Output the (x, y) coordinate of the center of the cell containing the given text.  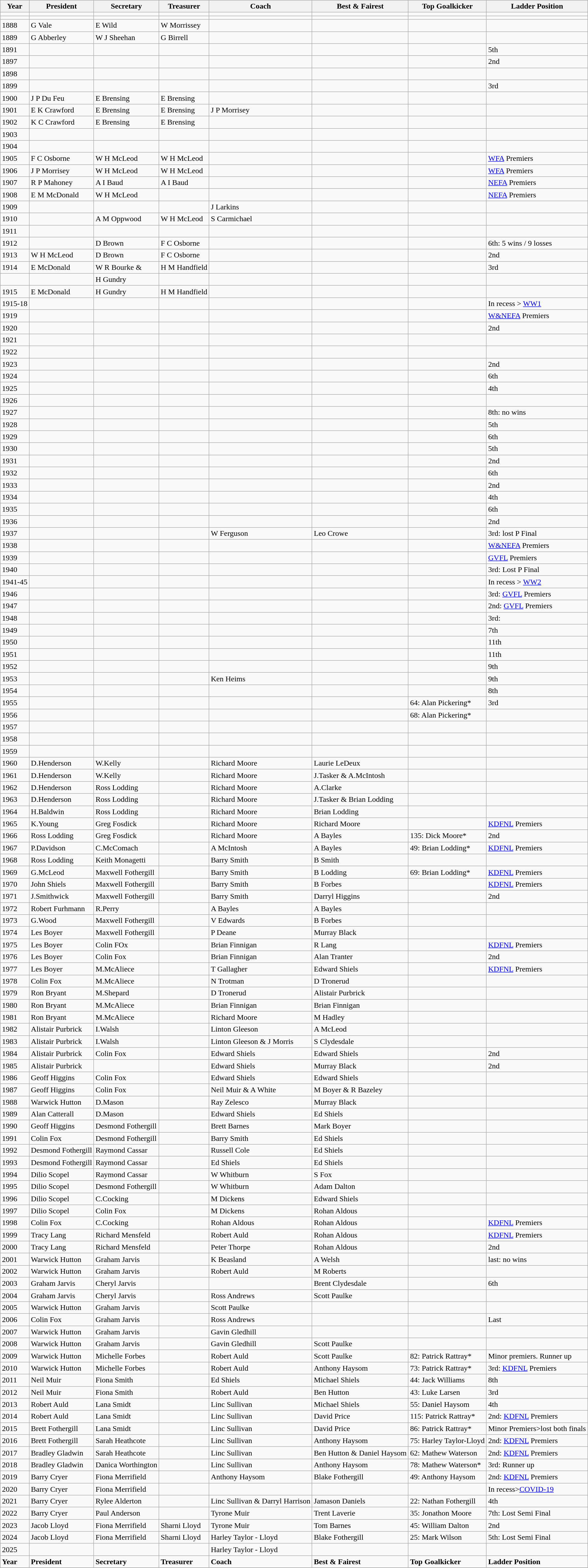
1915-18 (15, 303)
John Shiels (62, 884)
Colin FOx (126, 945)
43: Luke Larsen (447, 1392)
3rd: lost P Final (537, 534)
P.Davidson (62, 848)
M Boyer & R Bazeley (360, 1090)
Alan Catterall (62, 1114)
Linton Gleeson (260, 1029)
2019 (15, 1477)
1993 (15, 1162)
Mark Boyer (360, 1126)
2002 (15, 1271)
1974 (15, 933)
1956 (15, 715)
1969 (15, 872)
115: Patrick Rattray* (447, 1416)
1935 (15, 509)
1958 (15, 739)
2nd: GVFL Premiers (537, 606)
1949 (15, 630)
1909 (15, 207)
M Roberts (360, 1271)
1953 (15, 678)
1954 (15, 691)
1975 (15, 945)
Last (537, 1320)
1939 (15, 558)
2021 (15, 1501)
A Welsh (360, 1259)
Brian Lodding (360, 812)
1960 (15, 763)
1891 (15, 50)
1938 (15, 546)
Leo Crowe (360, 534)
1959 (15, 751)
M.Shepard (126, 993)
1950 (15, 642)
G.Wood (62, 921)
B Smith (360, 860)
3rd: GVFL Premiers (537, 594)
Ken Heims (260, 678)
2000 (15, 1247)
1897 (15, 62)
1947 (15, 606)
1961 (15, 775)
22: Nathan Fothergill (447, 1501)
J.Tasker & Brian Lodding (360, 800)
Alan Tranter (360, 957)
1904 (15, 147)
64: Alan Pickering* (447, 703)
Neil Muir & A White (260, 1090)
82: Patrick Rattray* (447, 1356)
H.Baldwin (62, 812)
1995 (15, 1187)
8th: no wins (537, 412)
35: Jonathon Moore (447, 1513)
1996 (15, 1199)
1976 (15, 957)
S Fox (360, 1175)
1920 (15, 328)
1946 (15, 594)
Ben Hutton & Daniel Haysom (360, 1453)
1981 (15, 1017)
1978 (15, 981)
K C Crawford (62, 122)
1986 (15, 1078)
3rd: (537, 618)
1955 (15, 703)
In recess > WW2 (537, 582)
G Abberley (62, 37)
In recess > WW1 (537, 303)
1972 (15, 909)
49: Anthony Haysom (447, 1477)
1914 (15, 267)
Laurie LeDeux (360, 763)
1906 (15, 171)
1999 (15, 1235)
1992 (15, 1150)
2018 (15, 1465)
1929 (15, 437)
J Larkins (260, 207)
1899 (15, 86)
G Birrell (184, 37)
1970 (15, 884)
1941-45 (15, 582)
1964 (15, 812)
1977 (15, 969)
7th: Lost Semi Final (537, 1513)
E Wild (126, 25)
2012 (15, 1392)
A M Oppwood (126, 219)
Jamason Daniels (360, 1501)
1994 (15, 1175)
C.McComach (126, 848)
Robert Furhmann (62, 909)
A McLeod (360, 1029)
2024 (15, 1537)
2022 (15, 1513)
In recess>COVID-19 (537, 1489)
E M McDonald (62, 195)
1951 (15, 654)
Minor Premiers>lost both finals (537, 1428)
A.Clarke (360, 787)
Tom Barnes (360, 1525)
1908 (15, 195)
Peter Thorpe (260, 1247)
1983 (15, 1041)
2003 (15, 1283)
1905 (15, 159)
Keith Monagetti (126, 860)
1924 (15, 376)
1982 (15, 1029)
S Carmichael (260, 219)
1901 (15, 110)
2023 (15, 1525)
2014 (15, 1416)
Trent Laverie (360, 1513)
1930 (15, 449)
1919 (15, 316)
Russell Cole (260, 1150)
Linton Gleeson & J Morris (260, 1041)
T Gallagher (260, 969)
1910 (15, 219)
1963 (15, 800)
J.Tasker & A.McIntosh (360, 775)
2004 (15, 1296)
1933 (15, 485)
45: William Dalton (447, 1525)
Rylee Alderton (126, 1501)
1937 (15, 534)
2005 (15, 1308)
1985 (15, 1066)
1923 (15, 364)
2001 (15, 1259)
25: Mark Wilson (447, 1537)
1989 (15, 1114)
1973 (15, 921)
1888 (15, 25)
E K Crawford (62, 110)
B Lodding (360, 872)
1997 (15, 1211)
Brett Barnes (260, 1126)
1991 (15, 1138)
75: Harley Taylor-Lloyd (447, 1441)
1926 (15, 400)
2013 (15, 1404)
1965 (15, 824)
K.Young (62, 824)
1900 (15, 98)
R P Mahoney (62, 183)
M Hadley (360, 1017)
G Vale (62, 25)
1934 (15, 497)
Minor premiers. Runner up (537, 1356)
44: Jack Williams (447, 1380)
1962 (15, 787)
1913 (15, 255)
N Trotman (260, 981)
2009 (15, 1356)
1988 (15, 1102)
3rd: Runner up (537, 1465)
55: Daniel Haysom (447, 1404)
P Deane (260, 933)
1987 (15, 1090)
1990 (15, 1126)
78: Mathew Waterson* (447, 1465)
68: Alan Pickering* (447, 715)
V Edwards (260, 921)
GVFL Premiers (537, 558)
2020 (15, 1489)
2025 (15, 1550)
1948 (15, 618)
1998 (15, 1223)
62: Mathew Waterson (447, 1453)
R.Perry (126, 909)
J.Smithwick (62, 896)
1984 (15, 1053)
S Clydesdale (360, 1041)
1967 (15, 848)
1927 (15, 412)
Darryl Higgins (360, 896)
1912 (15, 243)
W J Sheehan (126, 37)
7th (537, 630)
2011 (15, 1380)
86: Patrick Rattray* (447, 1428)
Linc Sullivan & Darryl Harrison (260, 1501)
R Lang (360, 945)
1952 (15, 666)
1911 (15, 231)
1932 (15, 473)
49: Brian Lodding* (447, 848)
1957 (15, 727)
Brent Clydesdale (360, 1283)
1921 (15, 340)
1898 (15, 74)
1902 (15, 122)
3rd: KDFNL Premiers (537, 1368)
1903 (15, 134)
2006 (15, 1320)
1979 (15, 993)
last: no wins (537, 1259)
1940 (15, 570)
A McIntosh (260, 848)
2007 (15, 1332)
1889 (15, 37)
2010 (15, 1368)
1966 (15, 836)
1922 (15, 352)
1968 (15, 860)
W R Bourke & (126, 267)
Paul Anderson (126, 1513)
Danica Worthington (126, 1465)
Ray Zelesco (260, 1102)
2008 (15, 1344)
W Morrissey (184, 25)
73: Patrick Rattray* (447, 1368)
135: Dick Moore* (447, 836)
1971 (15, 896)
Ben Hutton (360, 1392)
1936 (15, 522)
5th: Lost Semi Final (537, 1537)
2015 (15, 1428)
1925 (15, 388)
K Beasland (260, 1259)
1915 (15, 291)
1907 (15, 183)
69: Brian Lodding* (447, 872)
G.McLeod (62, 872)
J P Du Feu (62, 98)
1931 (15, 461)
1928 (15, 425)
3rd: Lost P Final (537, 570)
2016 (15, 1441)
6th: 5 wins / 9 losses (537, 243)
2017 (15, 1453)
1980 (15, 1005)
W Ferguson (260, 534)
Adam Dalton (360, 1187)
